Pinpoint the cell where the given text exists, returning its (X, Y) midpoint coordinate. 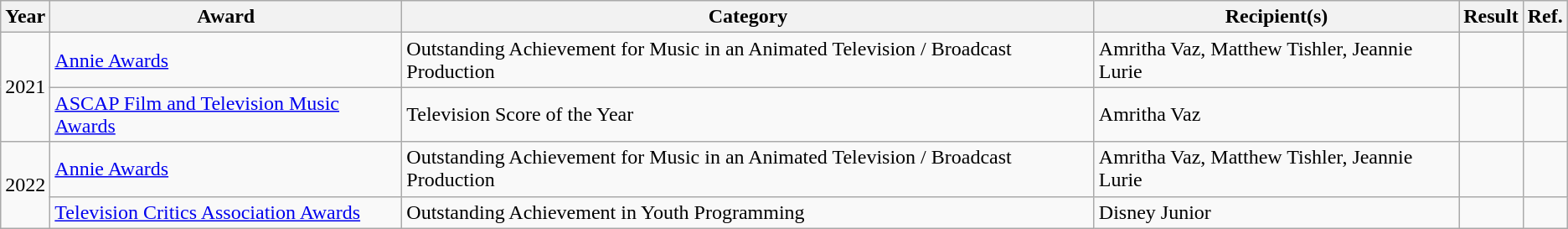
Result (1491, 17)
Category (748, 17)
2021 (25, 87)
Outstanding Achievement in Youth Programming (748, 212)
Ref. (1545, 17)
Recipient(s) (1277, 17)
Television Score of the Year (748, 114)
Amritha Vaz (1277, 114)
Television Critics Association Awards (226, 212)
Year (25, 17)
Disney Junior (1277, 212)
ASCAP Film and Television Music Awards (226, 114)
Award (226, 17)
2022 (25, 185)
